For the text-containing cell, return its midpoint in [x, y] coordinate format. 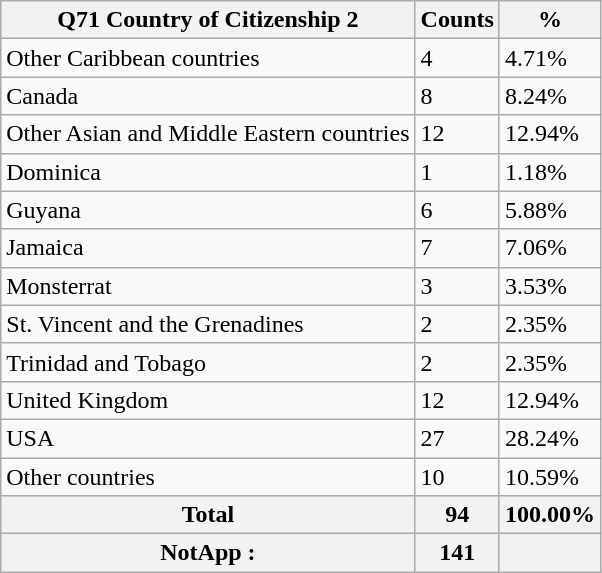
Trinidad and Tobago [208, 362]
5.88% [550, 210]
Q71 Country of Citizenship 2 [208, 20]
USA [208, 438]
4 [457, 58]
6 [457, 210]
141 [457, 553]
Counts [457, 20]
100.00% [550, 515]
7 [457, 248]
7.06% [550, 248]
27 [457, 438]
% [550, 20]
Other Caribbean countries [208, 58]
8.24% [550, 96]
1 [457, 172]
3.53% [550, 286]
3 [457, 286]
Total [208, 515]
NotApp : [208, 553]
Dominica [208, 172]
28.24% [550, 438]
Canada [208, 96]
Monsterrat [208, 286]
94 [457, 515]
Guyana [208, 210]
4.71% [550, 58]
Other Asian and Middle Eastern countries [208, 134]
10.59% [550, 477]
8 [457, 96]
United Kingdom [208, 400]
St. Vincent and the Grenadines [208, 324]
Other countries [208, 477]
10 [457, 477]
1.18% [550, 172]
Jamaica [208, 248]
